Output the (x, y) coordinate of the center of the cell containing the given text.  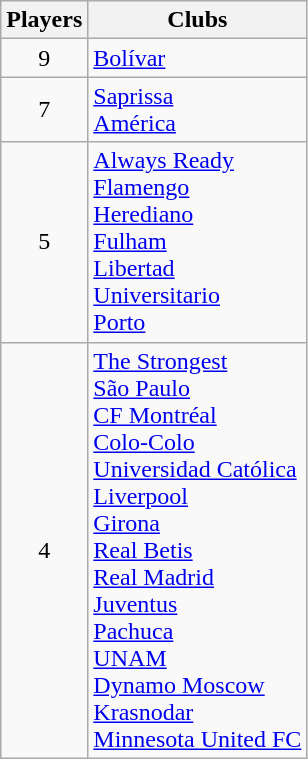
5 (44, 242)
9 (44, 58)
Players (44, 20)
Saprissa América (198, 110)
4 (44, 550)
Always Ready Flamengo Herediano Fulham Libertad Universitario Porto (198, 242)
7 (44, 110)
Bolívar (198, 58)
Clubs (198, 20)
